Scan for the cell matching the given text and deliver its (x, y) coordinate at center. 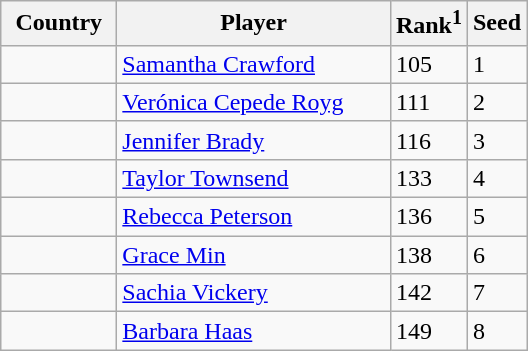
Sachia Vickery (254, 293)
138 (428, 255)
116 (428, 140)
6 (496, 255)
142 (428, 293)
Seed (496, 24)
Barbara Haas (254, 331)
5 (496, 217)
111 (428, 102)
8 (496, 331)
Verónica Cepede Royg (254, 102)
Taylor Townsend (254, 178)
Rank1 (428, 24)
Samantha Crawford (254, 64)
Rebecca Peterson (254, 217)
Grace Min (254, 255)
Player (254, 24)
1 (496, 64)
Jennifer Brady (254, 140)
3 (496, 140)
133 (428, 178)
149 (428, 331)
136 (428, 217)
7 (496, 293)
2 (496, 102)
Country (59, 24)
4 (496, 178)
105 (428, 64)
